Extract the [x, y] coordinate from the center of the cell holding the provided text.  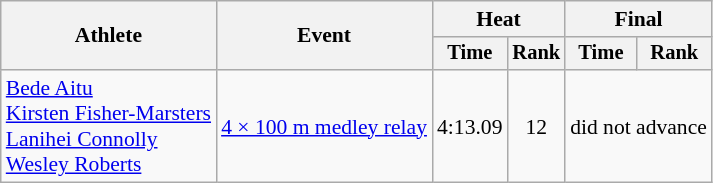
4 × 100 m medley relay [324, 126]
12 [536, 126]
Athlete [108, 36]
Final [638, 19]
Heat [498, 19]
Event [324, 36]
did not advance [638, 126]
4:13.09 [470, 126]
Bede AituKirsten Fisher-MarstersLanihei ConnollyWesley Roberts [108, 126]
